Output the (x, y) coordinate of the center of the cell containing the given text.  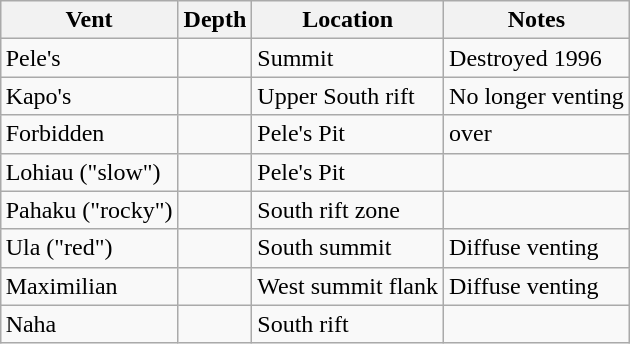
Naha (89, 324)
South rift zone (348, 210)
Forbidden (89, 134)
Notes (537, 20)
West summit flank (348, 286)
Upper South rift (348, 96)
South rift (348, 324)
Maximilian (89, 286)
Lohiau ("slow") (89, 172)
Summit (348, 58)
South summit (348, 248)
No longer venting (537, 96)
Ula ("red") (89, 248)
Location (348, 20)
Pahaku ("rocky") (89, 210)
Depth (215, 20)
over (537, 134)
Destroyed 1996 (537, 58)
Kapo's (89, 96)
Vent (89, 20)
Pele's (89, 58)
